For the text-containing cell, return its midpoint in (x, y) coordinate format. 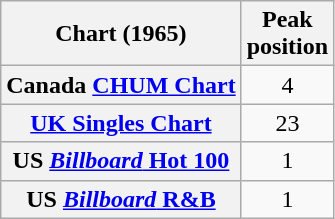
Canada CHUM Chart (121, 85)
Peakposition (287, 34)
23 (287, 123)
US Billboard Hot 100 (121, 161)
US Billboard R&B (121, 199)
UK Singles Chart (121, 123)
4 (287, 85)
Chart (1965) (121, 34)
